Determine the [x, y] coordinate at the center of the cell enclosing the given text.  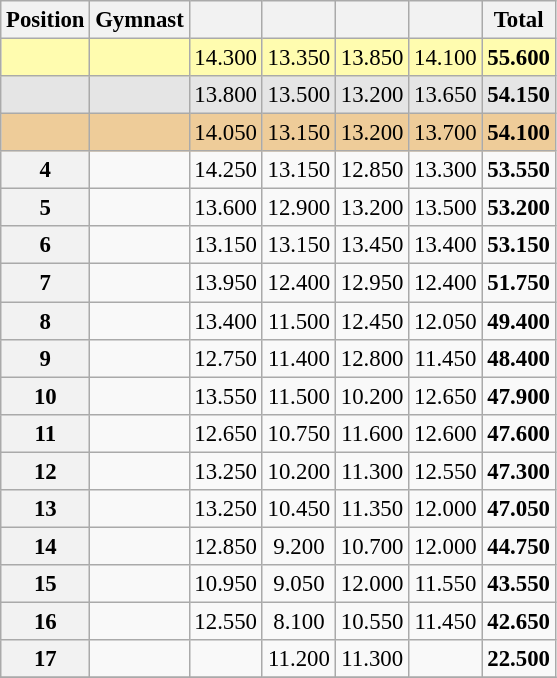
7 [46, 283]
14.250 [226, 170]
11 [46, 433]
12.050 [446, 321]
14 [46, 546]
12.450 [372, 321]
44.750 [518, 546]
13 [46, 509]
16 [46, 621]
10 [46, 396]
4 [46, 170]
13.800 [226, 95]
14.050 [226, 133]
9.050 [298, 584]
47.600 [518, 433]
12.950 [372, 283]
8.100 [298, 621]
54.100 [518, 133]
Gymnast [140, 20]
12.750 [226, 358]
17 [46, 659]
43.550 [518, 584]
13.600 [226, 208]
Total [518, 20]
5 [46, 208]
12.800 [372, 358]
12.900 [298, 208]
Position [46, 20]
53.150 [518, 245]
48.400 [518, 358]
9 [46, 358]
13.550 [226, 396]
13.300 [446, 170]
22.500 [518, 659]
49.400 [518, 321]
42.650 [518, 621]
11.550 [446, 584]
11.600 [372, 433]
10.450 [298, 509]
13.350 [298, 58]
10.750 [298, 433]
13.650 [446, 95]
8 [46, 321]
54.150 [518, 95]
13.950 [226, 283]
10.700 [372, 546]
12 [46, 471]
53.550 [518, 170]
51.750 [518, 283]
13.700 [446, 133]
11.350 [372, 509]
13.850 [372, 58]
47.300 [518, 471]
9.200 [298, 546]
14.300 [226, 58]
13.450 [372, 245]
47.050 [518, 509]
12.600 [446, 433]
55.600 [518, 58]
47.900 [518, 396]
10.950 [226, 584]
11.200 [298, 659]
10.550 [372, 621]
15 [46, 584]
14.100 [446, 58]
11.400 [298, 358]
6 [46, 245]
53.200 [518, 208]
